Detect which cell encompasses the target text, then output its (X, Y) center coordinate. 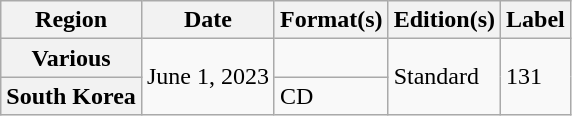
CD (331, 96)
Standard (444, 77)
June 1, 2023 (208, 77)
Edition(s) (444, 20)
131 (536, 77)
Various (72, 58)
South Korea (72, 96)
Format(s) (331, 20)
Label (536, 20)
Region (72, 20)
Date (208, 20)
